Find where the given text appears and provide that cell's center as [X, Y] coordinate. 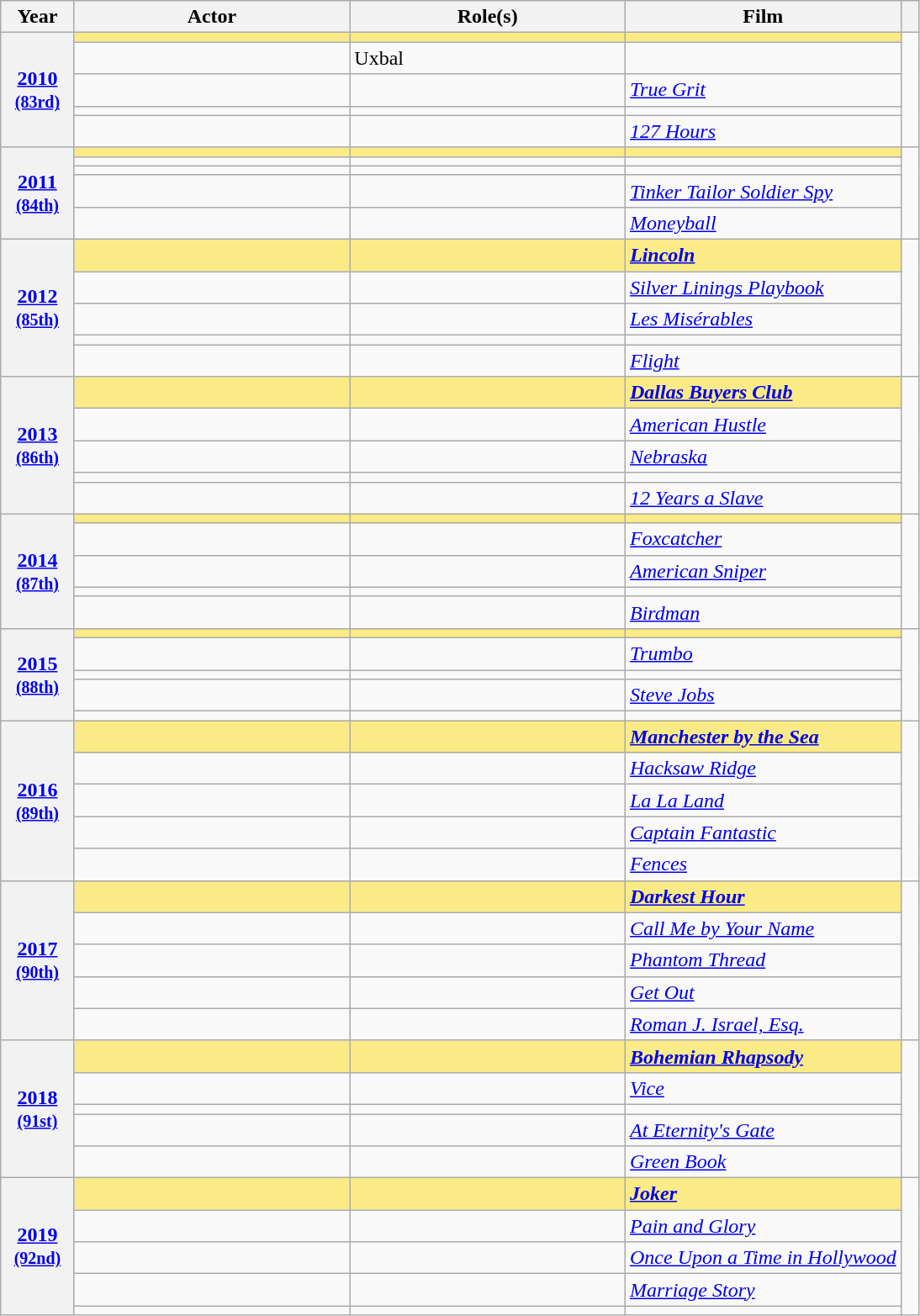
2015 (88th) [37, 674]
Joker [763, 1194]
2012 (85th) [37, 308]
2010 (83rd) [37, 90]
Foxcatcher [763, 539]
2016 (89th) [37, 801]
Get Out [763, 992]
Fences [763, 864]
True Grit [763, 90]
Manchester by the Sea [763, 737]
Phantom Thread [763, 960]
Roman J. Israel, Esq. [763, 1024]
Hacksaw Ridge [763, 769]
Darkest Hour [763, 896]
Year [37, 17]
2011 (84th) [37, 193]
Pain and Glory [763, 1226]
At Eternity's Gate [763, 1129]
2018 (91st) [37, 1108]
American Sniper [763, 571]
Green Book [763, 1162]
Uxbal [488, 58]
127 Hours [763, 131]
12 Years a Slave [763, 498]
Silver Linings Playbook [763, 287]
Dallas Buyers Club [763, 393]
2014 (87th) [37, 571]
Once Upon a Time in Hollywood [763, 1258]
Vice [763, 1088]
Captain Fantastic [763, 832]
Film [763, 17]
2017 (90th) [37, 960]
Flight [763, 361]
Trumbo [763, 653]
Role(s) [488, 17]
2013 (86th) [37, 446]
Marriage Story [763, 1290]
Actor [212, 17]
Steve Jobs [763, 695]
2019 (92nd) [37, 1246]
Nebraska [763, 457]
American Hustle [763, 425]
Les Misérables [763, 320]
Moneyball [763, 223]
La La Land [763, 801]
Birdman [763, 612]
Call Me by Your Name [763, 928]
Lincoln [763, 255]
Bohemian Rhapsody [763, 1056]
Tinker Tailor Soldier Spy [763, 191]
